Return (X, Y) of the center of cell containing provided text 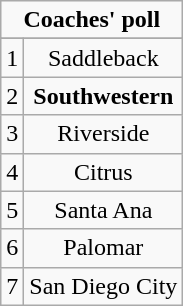
2 (12, 96)
Southwestern (104, 96)
7 (12, 286)
Palomar (104, 248)
San Diego City (104, 286)
4 (12, 172)
Coaches' poll (92, 20)
1 (12, 58)
3 (12, 134)
5 (12, 210)
6 (12, 248)
Citrus (104, 172)
Saddleback (104, 58)
Riverside (104, 134)
Santa Ana (104, 210)
